Output the [x, y] coordinate of the center of the cell containing the given text.  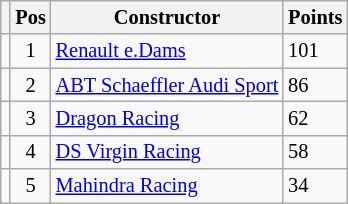
ABT Schaeffler Audi Sport [168, 85]
Constructor [168, 17]
Mahindra Racing [168, 186]
86 [315, 85]
34 [315, 186]
101 [315, 51]
62 [315, 118]
58 [315, 152]
3 [30, 118]
Dragon Racing [168, 118]
Pos [30, 17]
Points [315, 17]
1 [30, 51]
5 [30, 186]
2 [30, 85]
Renault e.Dams [168, 51]
DS Virgin Racing [168, 152]
4 [30, 152]
